Determine the (X, Y) coordinate at the center of the cell enclosing the given text.  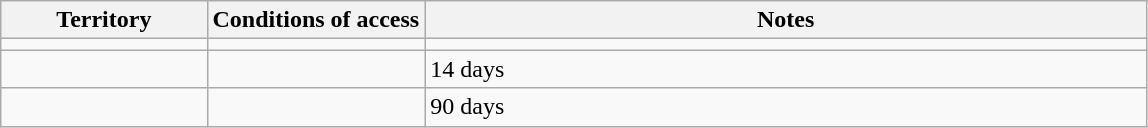
14 days (786, 69)
90 days (786, 107)
Conditions of access (316, 20)
Notes (786, 20)
Territory (104, 20)
